Identify which cell holds the provided text, then report its (x, y) central coordinate. 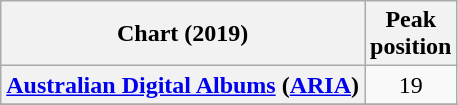
Chart (2019) (183, 34)
Australian Digital Albums (ARIA) (183, 85)
19 (411, 85)
Peakposition (411, 34)
